Pinpoint the cell where the given text exists, returning its (x, y) midpoint coordinate. 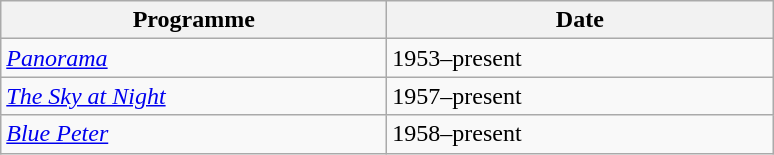
1953–present (580, 58)
Panorama (194, 58)
The Sky at Night (194, 96)
1957–present (580, 96)
Programme (194, 20)
1958–present (580, 134)
Date (580, 20)
Blue Peter (194, 134)
